From the cell containing the given text, extract its center point as (X, Y) coordinate. 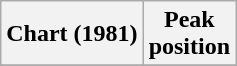
Chart (1981) (72, 34)
Peakposition (189, 34)
